Find where the given text appears and provide that cell's center as [X, Y] coordinate. 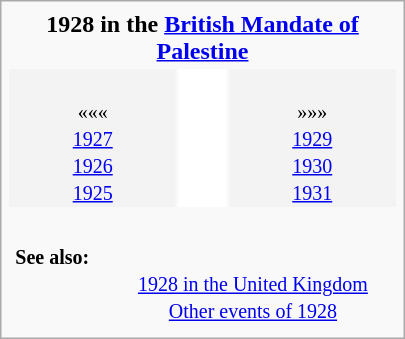
1928 in the British Mandate of Palestine [202, 38]
»»»192919301931 [312, 138]
See also: [60, 284]
See also: 1928 in the United KingdomOther events of 1928 [202, 270]
1928 in the United KingdomOther events of 1928 [254, 284]
«««192719261925 [92, 138]
